Identify which cell holds the provided text, then report its [X, Y] central coordinate. 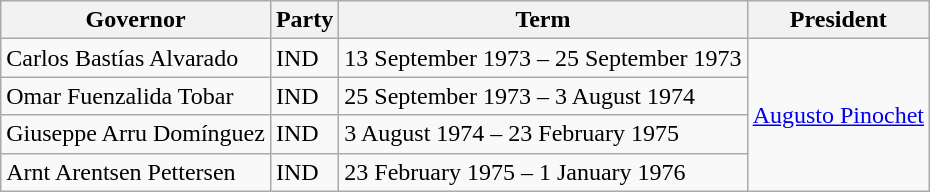
Giuseppe Arru Domínguez [136, 134]
Carlos Bastías Alvarado [136, 58]
3 August 1974 – 23 February 1975 [543, 134]
23 February 1975 – 1 January 1976 [543, 172]
Term [543, 20]
13 September 1973 – 25 September 1973 [543, 58]
Augusto Pinochet [838, 115]
25 September 1973 – 3 August 1974 [543, 96]
Arnt Arentsen Pettersen [136, 172]
Omar Fuenzalida Tobar [136, 96]
Governor [136, 20]
Party [304, 20]
President [838, 20]
